Extract the [x, y] coordinate from the center of the cell holding the provided text.  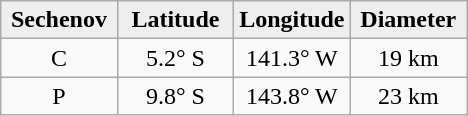
19 km [408, 58]
Sechenov [59, 20]
141.3° W [292, 58]
23 km [408, 96]
9.8° S [175, 96]
P [59, 96]
143.8° W [292, 96]
Diameter [408, 20]
Longitude [292, 20]
C [59, 58]
Latitude [175, 20]
5.2° S [175, 58]
